Find where the given text appears and provide that cell's center as (X, Y) coordinate. 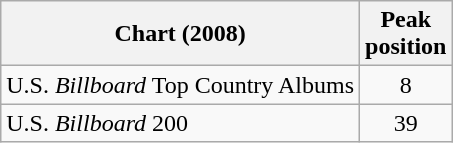
39 (406, 123)
Chart (2008) (180, 34)
U.S. Billboard 200 (180, 123)
8 (406, 85)
U.S. Billboard Top Country Albums (180, 85)
Peakposition (406, 34)
